Provide the (X, Y) coordinate of the cell's center where the given text is located.  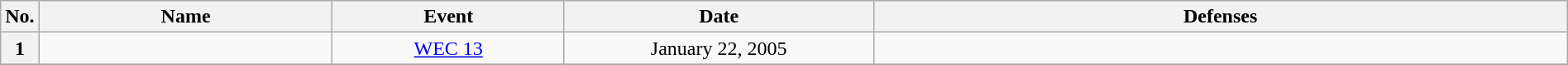
Name (185, 17)
Defenses (1221, 17)
January 22, 2005 (719, 48)
WEC 13 (448, 48)
1 (20, 48)
Event (448, 17)
No. (20, 17)
Date (719, 17)
